Provide the [x, y] coordinate of the cell's center where the given text is located.  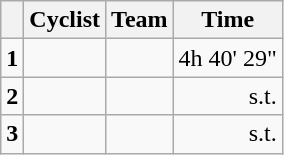
Team [140, 20]
4h 40' 29" [228, 58]
Time [228, 20]
Cyclist [65, 20]
1 [12, 58]
3 [12, 134]
2 [12, 96]
